For the text-containing cell, return its midpoint in [X, Y] coordinate format. 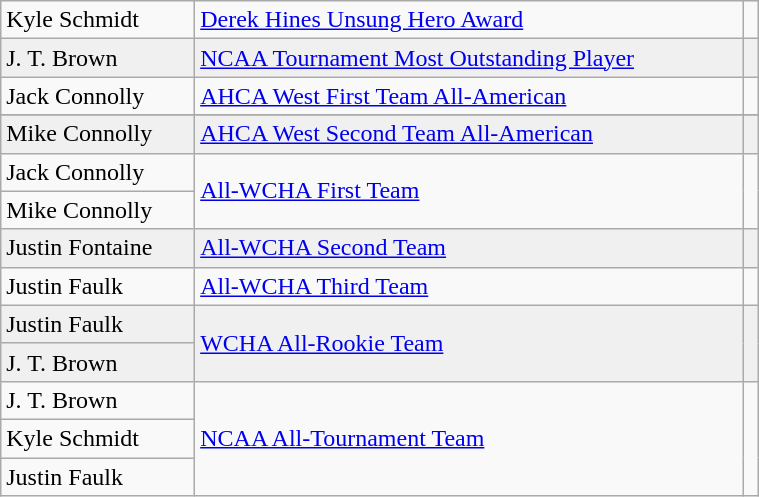
All-WCHA First Team [470, 191]
WCHA All-Rookie Team [470, 343]
All-WCHA Second Team [470, 248]
Justin Fontaine [98, 248]
NCAA All-Tournament Team [470, 438]
AHCA West First Team All-American [470, 96]
AHCA West Second Team All-American [470, 134]
All-WCHA Third Team [470, 286]
Derek Hines Unsung Hero Award [470, 20]
NCAA Tournament Most Outstanding Player [470, 58]
